Find where the given text appears and provide that cell's center as [X, Y] coordinate. 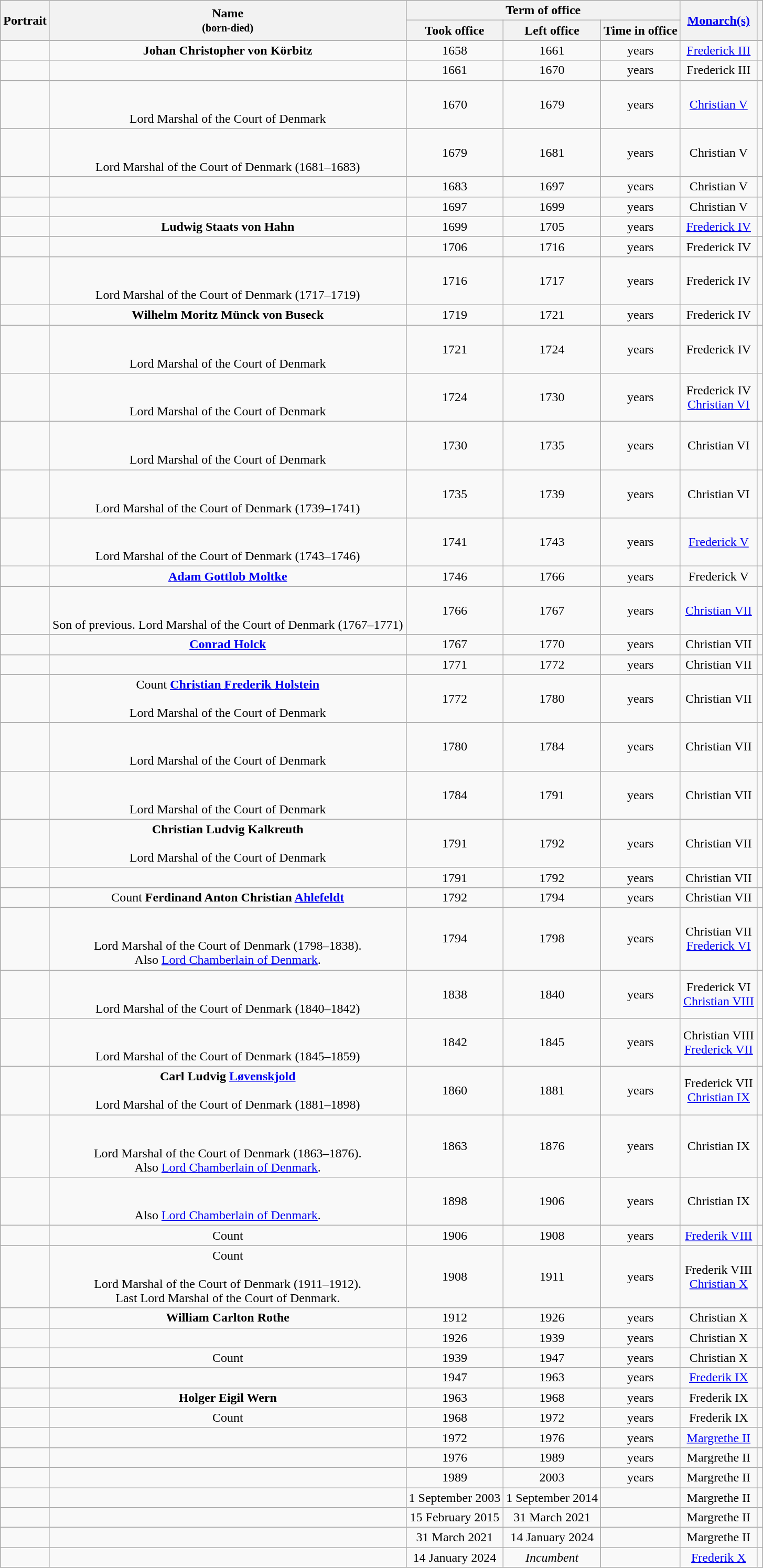
Incumbent [552, 1558]
Johan Christopher von Körbitz [228, 50]
Portrait [25, 20]
Lord Marshal of the Court of Denmark (1863–1876).Also Lord Chamberlain of Denmark. [228, 1146]
1743 [552, 542]
Time in office [640, 30]
1840 [552, 994]
Count Ferdinand Anton Christian Ahlefeldt [228, 897]
1770 [552, 645]
1739 [552, 494]
Also Lord Chamberlain of Denmark. [228, 1201]
Christian Ludvig KalkreuthLord Marshal of the Court of Denmark [228, 843]
Carl Ludvig LøvenskjoldLord Marshal of the Court of Denmark (1881–1898) [228, 1091]
1771 [455, 664]
1717 [552, 281]
1798 [552, 939]
1746 [455, 576]
Count Christian Frederik HolsteinLord Marshal of the Court of Denmark [228, 699]
Lord Marshal of the Court of Denmark (1743–1746) [228, 542]
1842 [455, 1043]
Frederick VIIChristian IX [718, 1091]
Left office [552, 30]
Count Lord Marshal of the Court of Denmark (1911–1912).Last Lord Marshal of the Court of Denmark. [228, 1276]
Adam Gottlob Moltke [228, 576]
Monarch(s) [718, 20]
Lord Marshal of the Court of Denmark (1840–1842) [228, 994]
2003 [552, 1477]
1881 [552, 1091]
1705 [552, 227]
1911 [552, 1276]
Frederik VIIIChristian X [718, 1276]
1741 [455, 542]
1838 [455, 994]
1863 [455, 1146]
1876 [552, 1146]
Holger Eigil Wern [228, 1398]
1683 [455, 187]
Name(born-died) [228, 20]
Conrad Holck [228, 645]
1860 [455, 1091]
Lord Marshal of the Court of Denmark (1845–1859) [228, 1043]
1658 [455, 50]
Frederick IVChristian VI [718, 398]
1912 [455, 1318]
1898 [455, 1201]
Lord Marshal of the Court of Denmark (1717–1719) [228, 281]
Lord Marshal of the Court of Denmark (1739–1741) [228, 494]
1 September 2003 [455, 1497]
Frederik VIII [718, 1236]
Wilhelm Moritz Münck von Buseck [228, 315]
Son of previous. Lord Marshal of the Court of Denmark (1767–1771) [228, 610]
Ludwig Staats von Hahn [228, 227]
1 September 2014 [552, 1497]
Frederik X [718, 1558]
Took office [455, 30]
1845 [552, 1043]
1681 [552, 153]
Term of office [543, 10]
Lord Marshal of the Court of Denmark (1681–1683) [228, 153]
15 February 2015 [455, 1518]
1706 [455, 246]
Christian VIIFrederick VI [718, 939]
Lord Marshal of the Court of Denmark (1798–1838).Also Lord Chamberlain of Denmark. [228, 939]
1719 [455, 315]
William Carlton Rothe [228, 1318]
Frederick VIChristian VIII [718, 994]
Christian VIIIFrederick VII [718, 1043]
